Find where the given text appears and provide that cell's center as (x, y) coordinate. 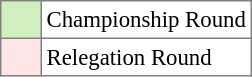
Relegation Round (146, 57)
Championship Round (146, 20)
